Return [x, y] of the center of cell containing provided text 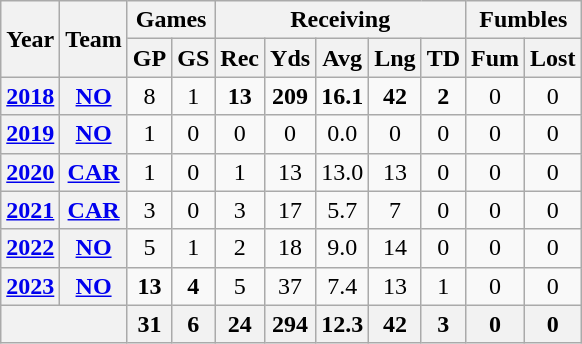
Year [30, 39]
0.0 [342, 134]
Fum [496, 58]
Rec [240, 58]
Fumbles [524, 20]
4 [194, 286]
2018 [30, 96]
9.0 [342, 248]
Team [94, 39]
Lost [553, 58]
Receiving [340, 20]
2022 [30, 248]
2023 [30, 286]
2020 [30, 172]
2019 [30, 134]
GP [149, 58]
Lng [395, 58]
24 [240, 324]
12.3 [342, 324]
8 [149, 96]
6 [194, 324]
294 [290, 324]
13.0 [342, 172]
Games [170, 20]
Yds [290, 58]
14 [395, 248]
209 [290, 96]
37 [290, 286]
7 [395, 210]
TD [443, 58]
7.4 [342, 286]
17 [290, 210]
16.1 [342, 96]
Avg [342, 58]
GS [194, 58]
2021 [30, 210]
31 [149, 324]
5.7 [342, 210]
18 [290, 248]
